From the cell containing the given text, extract its center point as [X, Y] coordinate. 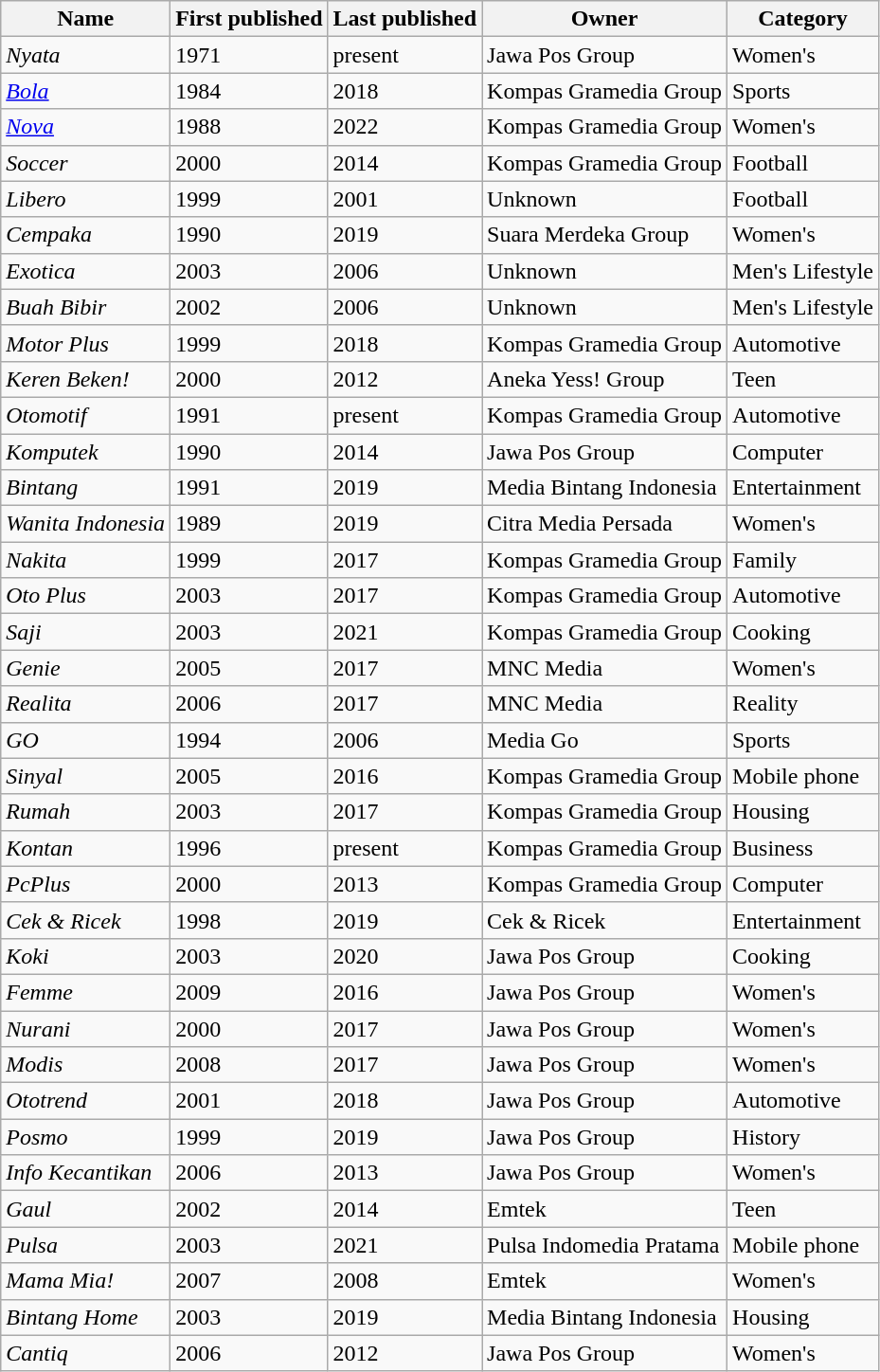
1998 [249, 920]
Media Go [604, 740]
Sinyal [85, 776]
Category [803, 19]
Aneka Yess! Group [604, 379]
Exotica [85, 271]
Last published [404, 19]
Ototrend [85, 1101]
Keren Beken! [85, 379]
2009 [249, 992]
1989 [249, 524]
Wanita Indonesia [85, 524]
1984 [249, 91]
Gaul [85, 1209]
Kontan [85, 848]
Bintang Home [85, 1317]
Koki [85, 956]
Buah Bibir [85, 307]
1988 [249, 127]
Motor Plus [85, 343]
First published [249, 19]
Posmo [85, 1137]
Nurani [85, 1028]
Genie [85, 668]
Family [803, 560]
Saji [85, 632]
Komputek [85, 452]
Suara Merdeka Group [604, 235]
2020 [404, 956]
Rumah [85, 812]
Cantiq [85, 1353]
1994 [249, 740]
Owner [604, 19]
PcPlus [85, 884]
Mama Mia! [85, 1281]
1971 [249, 55]
Soccer [85, 163]
Libero [85, 199]
Nakita [85, 560]
Nyata [85, 55]
Oto Plus [85, 596]
GO [85, 740]
Bola [85, 91]
Name [85, 19]
Citra Media Persada [604, 524]
Realita [85, 704]
Business [803, 848]
Nova [85, 127]
Pulsa Indomedia Pratama [604, 1245]
2022 [404, 127]
Femme [85, 992]
Cempaka [85, 235]
1996 [249, 848]
Otomotif [85, 415]
2007 [249, 1281]
Reality [803, 704]
History [803, 1137]
Bintang [85, 488]
Modis [85, 1065]
Pulsa [85, 1245]
Info Kecantikan [85, 1173]
